Search for the cell housing the specified text and yield its [x, y] center coordinate. 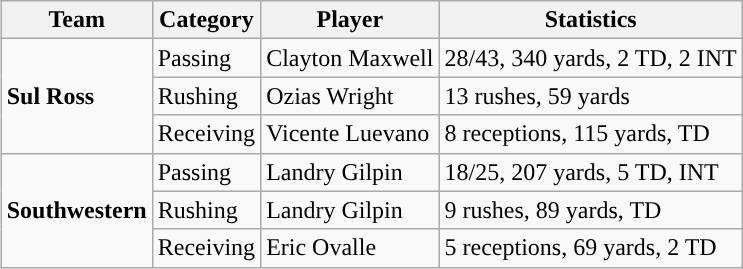
Statistics [590, 20]
Vicente Luevano [350, 134]
Southwestern [76, 210]
Team [76, 20]
28/43, 340 yards, 2 TD, 2 INT [590, 58]
5 receptions, 69 yards, 2 TD [590, 248]
Clayton Maxwell [350, 58]
18/25, 207 yards, 5 TD, INT [590, 172]
Ozias Wright [350, 96]
Eric Ovalle [350, 248]
Player [350, 20]
8 receptions, 115 yards, TD [590, 134]
Category [206, 20]
9 rushes, 89 yards, TD [590, 210]
13 rushes, 59 yards [590, 96]
Sul Ross [76, 96]
